Find where the given text appears and provide that cell's center as (X, Y) coordinate. 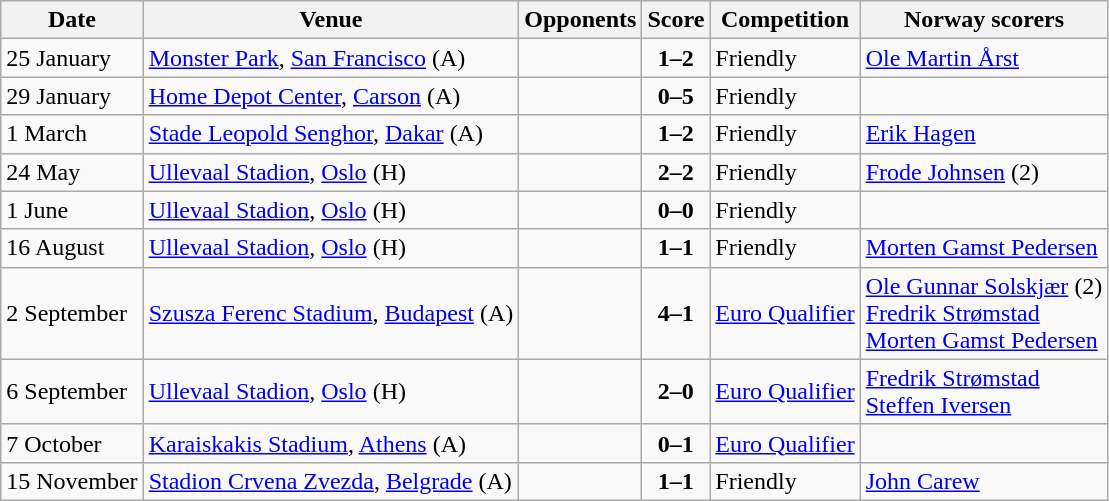
0–5 (676, 96)
Home Depot Center, Carson (A) (331, 96)
Erik Hagen (984, 134)
4–1 (676, 313)
16 August (72, 248)
6 September (72, 392)
Fredrik StrømstadSteffen Iversen (984, 392)
John Carew (984, 481)
Szusza Ferenc Stadium, Budapest (A) (331, 313)
15 November (72, 481)
1 March (72, 134)
29 January (72, 96)
Score (676, 20)
24 May (72, 172)
0–0 (676, 210)
Opponents (580, 20)
7 October (72, 443)
Competition (785, 20)
2 September (72, 313)
0–1 (676, 443)
Frode Johnsen (2) (984, 172)
Norway scorers (984, 20)
2–0 (676, 392)
Karaiskakis Stadium, Athens (A) (331, 443)
Stadion Crvena Zvezda, Belgrade (A) (331, 481)
Stade Leopold Senghor, Dakar (A) (331, 134)
25 January (72, 58)
Ole Gunnar Solskjær (2)Fredrik StrømstadMorten Gamst Pedersen (984, 313)
Date (72, 20)
Morten Gamst Pedersen (984, 248)
Venue (331, 20)
Ole Martin Årst (984, 58)
1 June (72, 210)
Monster Park, San Francisco (A) (331, 58)
2–2 (676, 172)
